Provide the [X, Y] coordinate of the cell's center where the given text is located.  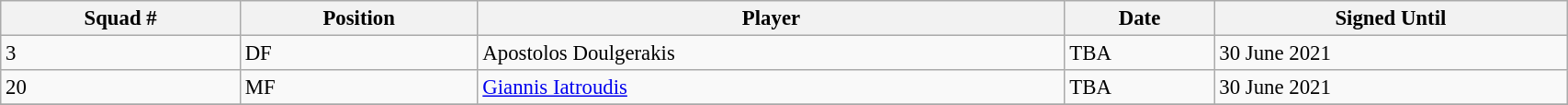
Giannis Iatroudis [772, 87]
3 [121, 53]
Signed Until [1391, 18]
DF [358, 53]
MF [358, 87]
Player [772, 18]
Squad # [121, 18]
Position [358, 18]
20 [121, 87]
Apostolos Doulgerakis [772, 53]
Date [1139, 18]
